Detect which cell encompasses the target text, then output its [x, y] center coordinate. 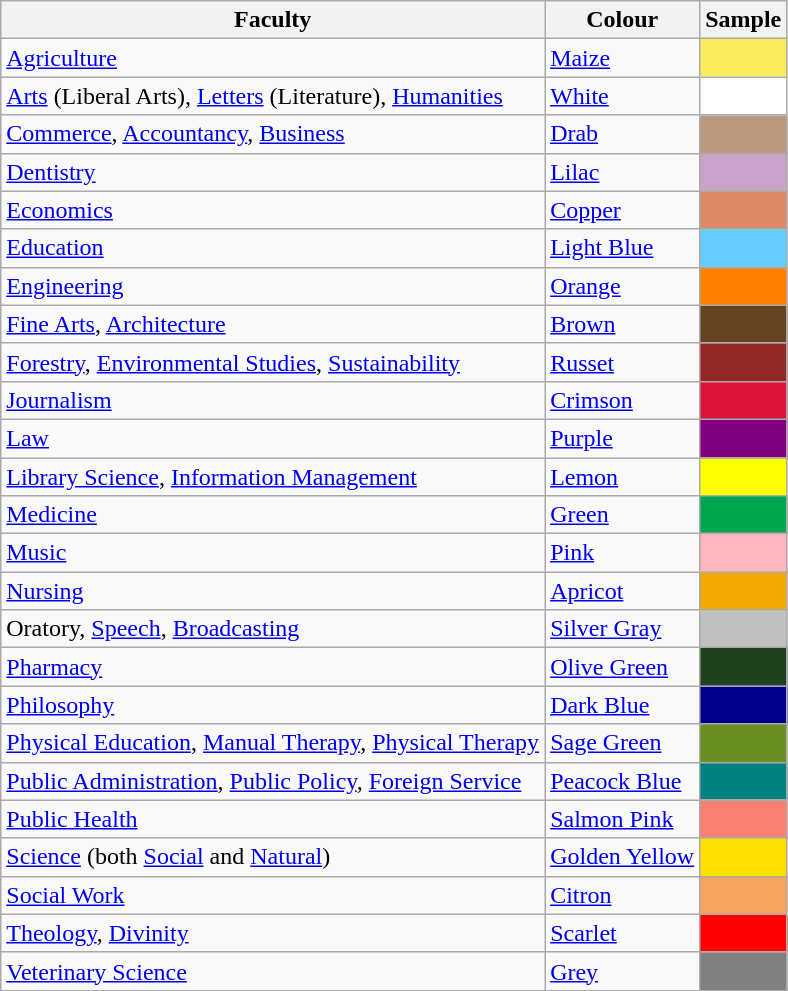
Apricot [622, 591]
Science (both Social and Natural) [273, 857]
Grey [622, 971]
Philosophy [273, 705]
Drab [622, 134]
Pharmacy [273, 667]
Physical Education, Manual Therapy, Physical Therapy [273, 743]
Veterinary Science [273, 971]
Sage Green [622, 743]
Lilac [622, 172]
Golden Yellow [622, 857]
Arts (Liberal Arts), Letters (Literature), Humanities [273, 96]
Brown [622, 324]
Orange [622, 286]
Oratory, Speech, Broadcasting [273, 629]
Sample [744, 20]
Citron [622, 895]
Fine Arts, Architecture [273, 324]
Peacock Blue [622, 781]
Light Blue [622, 248]
White [622, 96]
Dentistry [273, 172]
Theology, Divinity [273, 933]
Education [273, 248]
Nursing [273, 591]
Silver Gray [622, 629]
Medicine [273, 515]
Engineering [273, 286]
Public Health [273, 819]
Scarlet [622, 933]
Dark Blue [622, 705]
Purple [622, 438]
Pink [622, 553]
Russet [622, 362]
Salmon Pink [622, 819]
Journalism [273, 400]
Commerce, Accountancy, Business [273, 134]
Crimson [622, 400]
Lemon [622, 477]
Copper [622, 210]
Green [622, 515]
Economics [273, 210]
Colour [622, 20]
Agriculture [273, 58]
Maize [622, 58]
Law [273, 438]
Public Administration, Public Policy, Foreign Service [273, 781]
Library Science, Information Management [273, 477]
Forestry, Environmental Studies, Sustainability [273, 362]
Music [273, 553]
Faculty [273, 20]
Social Work [273, 895]
Olive Green [622, 667]
